From the cell containing the given text, extract its center point as [X, Y] coordinate. 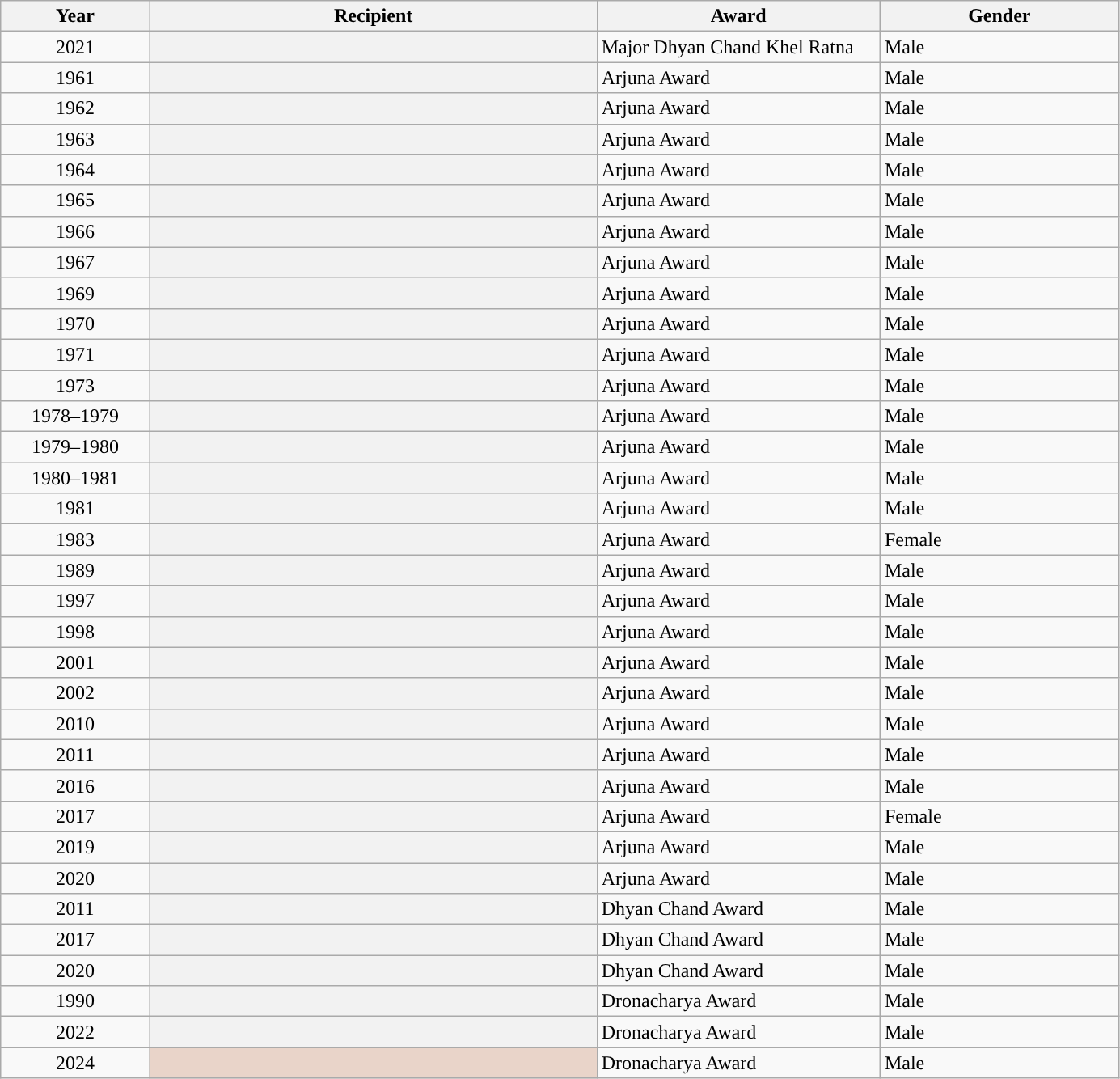
2001 [75, 662]
1967 [75, 262]
Gender [1000, 16]
2002 [75, 693]
1989 [75, 570]
1966 [75, 231]
2016 [75, 785]
1990 [75, 1001]
2024 [75, 1063]
1963 [75, 139]
2010 [75, 724]
Year [75, 16]
1971 [75, 354]
2021 [75, 47]
1964 [75, 170]
1973 [75, 386]
Major Dhyan Chand Khel Ratna [738, 47]
1969 [75, 293]
Award [738, 16]
1961 [75, 78]
1998 [75, 632]
1983 [75, 539]
2022 [75, 1032]
1980–1981 [75, 478]
1978–1979 [75, 417]
1970 [75, 324]
1965 [75, 201]
1979–1980 [75, 447]
1981 [75, 509]
1962 [75, 108]
Recipient [374, 16]
1997 [75, 601]
2019 [75, 847]
